Determine the [X, Y] coordinate at the center of the cell enclosing the given text.  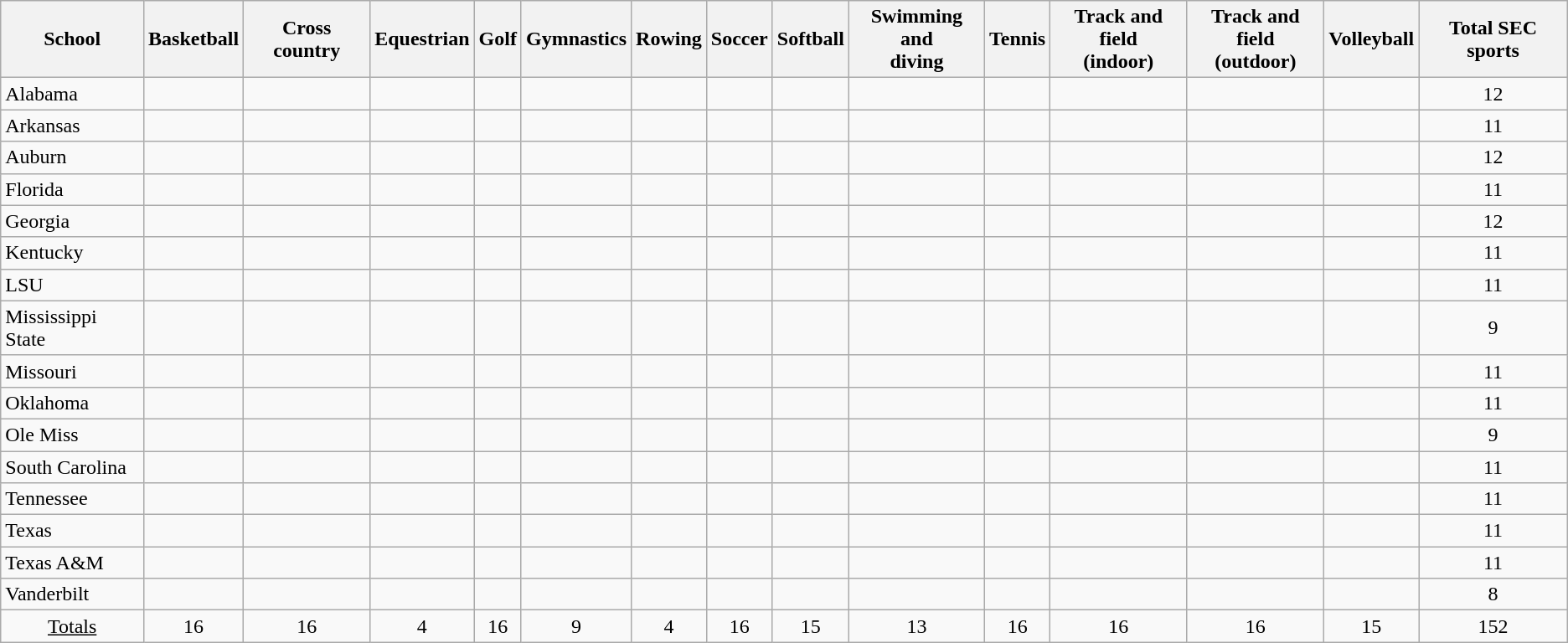
School [72, 39]
Auburn [72, 157]
Texas A&M [72, 563]
LSU [72, 285]
Tennis [1018, 39]
Arkansas [72, 126]
Golf [498, 39]
Cross country [307, 39]
Georgia [72, 221]
Kentucky [72, 253]
Track and field(outdoor) [1256, 39]
152 [1493, 626]
Volleyball [1372, 39]
Mississippi State [72, 328]
Missouri [72, 371]
Equestrian [422, 39]
Oklahoma [72, 403]
Florida [72, 189]
Gymnastics [576, 39]
Totals [72, 626]
Soccer [739, 39]
Softball [811, 39]
Swimming anddiving [916, 39]
Texas [72, 531]
Basketball [194, 39]
Total SEC sports [1493, 39]
Tennessee [72, 499]
Alabama [72, 94]
8 [1493, 594]
South Carolina [72, 466]
13 [916, 626]
Rowing [669, 39]
Ole Miss [72, 435]
Vanderbilt [72, 594]
Track and field(indoor) [1119, 39]
